Provide the [x, y] coordinate of the cell's center where the given text is located.  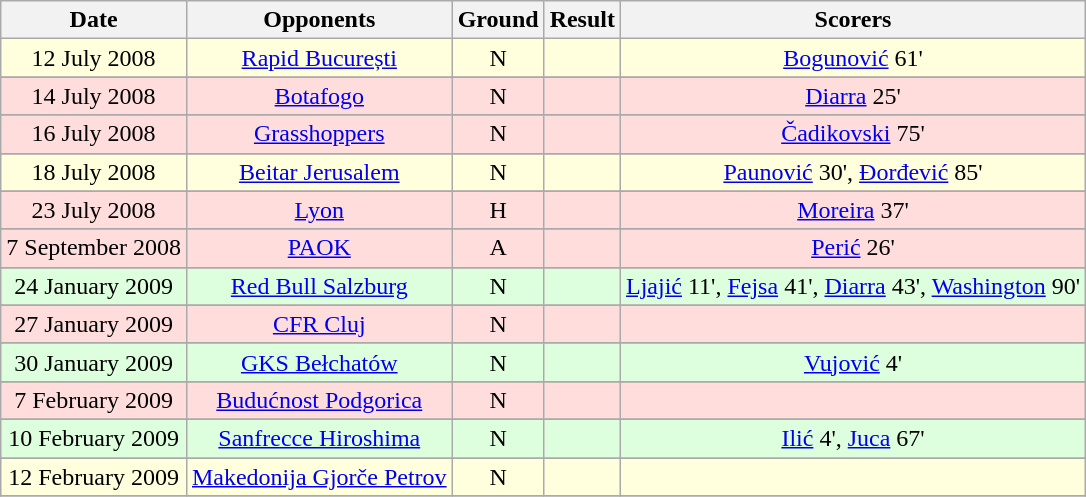
Result [582, 20]
Ljajić 11', Fejsa 41', Diarra 43', Washington 90' [854, 286]
Ground [498, 20]
Vujović 4' [854, 362]
Perić 26' [854, 248]
Bogunović 61' [854, 58]
GKS Bełchatów [319, 362]
12 July 2008 [94, 58]
Sanfrecce Hiroshima [319, 438]
Scorers [854, 20]
Beitar Jerusalem [319, 172]
12 February 2009 [94, 477]
CFR Cluj [319, 324]
30 January 2009 [94, 362]
Rapid București [319, 58]
24 January 2009 [94, 286]
27 January 2009 [94, 324]
Grasshoppers [319, 134]
Makedonija Gjorče Petrov [319, 477]
Budućnost Podgorica [319, 400]
Diarra 25' [854, 96]
Opponents [319, 20]
7 February 2009 [94, 400]
Paunović 30', Đorđević 85' [854, 172]
Red Bull Salzburg [319, 286]
Čadikovski 75' [854, 134]
7 September 2008 [94, 248]
PAOK [319, 248]
14 July 2008 [94, 96]
10 February 2009 [94, 438]
Moreira 37' [854, 210]
Ilić 4', Juca 67' [854, 438]
H [498, 210]
Botafogo [319, 96]
23 July 2008 [94, 210]
18 July 2008 [94, 172]
16 July 2008 [94, 134]
A [498, 248]
Date [94, 20]
Lyon [319, 210]
